For the text-containing cell, return its midpoint in (x, y) coordinate format. 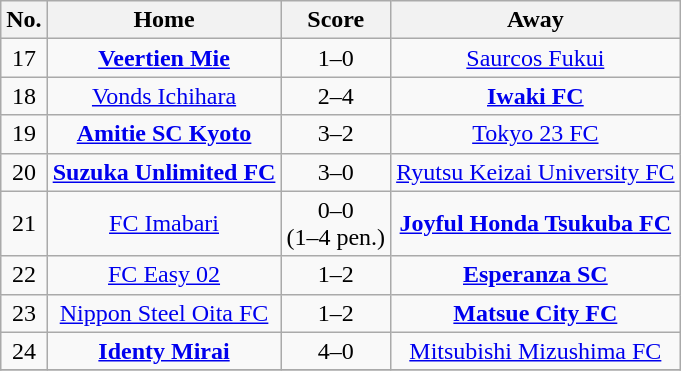
Iwaki FC (536, 96)
Nippon Steel Oita FC (164, 313)
Ryutsu Keizai University FC (536, 172)
24 (24, 351)
19 (24, 134)
1–0 (336, 58)
Veertien Mie (164, 58)
23 (24, 313)
Joyful Honda Tsukuba FC (536, 224)
Matsue City FC (536, 313)
No. (24, 20)
Away (536, 20)
22 (24, 275)
Identy Mirai (164, 351)
FC Imabari (164, 224)
21 (24, 224)
4–0 (336, 351)
Saurcos Fukui (536, 58)
20 (24, 172)
Vonds Ichihara (164, 96)
Esperanza SC (536, 275)
0–0(1–4 pen.) (336, 224)
Suzuka Unlimited FC (164, 172)
17 (24, 58)
Amitie SC Kyoto (164, 134)
Tokyo 23 FC (536, 134)
3–0 (336, 172)
Score (336, 20)
Mitsubishi Mizushima FC (536, 351)
3–2 (336, 134)
FC Easy 02 (164, 275)
Home (164, 20)
18 (24, 96)
2–4 (336, 96)
